Search for the cell housing the specified text and yield its [X, Y] center coordinate. 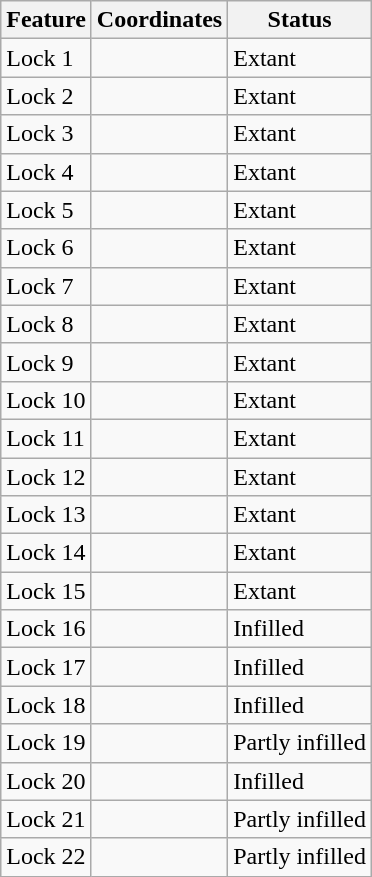
Lock 22 [46, 857]
Lock 14 [46, 553]
Lock 12 [46, 477]
Lock 13 [46, 515]
Lock 9 [46, 362]
Lock 19 [46, 743]
Lock 7 [46, 286]
Lock 18 [46, 705]
Lock 6 [46, 248]
Coordinates [159, 20]
Lock 16 [46, 629]
Lock 1 [46, 58]
Lock 21 [46, 819]
Lock 3 [46, 134]
Lock 20 [46, 781]
Lock 17 [46, 667]
Lock 15 [46, 591]
Lock 11 [46, 438]
Lock 8 [46, 324]
Lock 5 [46, 210]
Lock 4 [46, 172]
Status [300, 20]
Lock 2 [46, 96]
Feature [46, 20]
Lock 10 [46, 400]
